For the text-containing cell, return its midpoint in (X, Y) coordinate format. 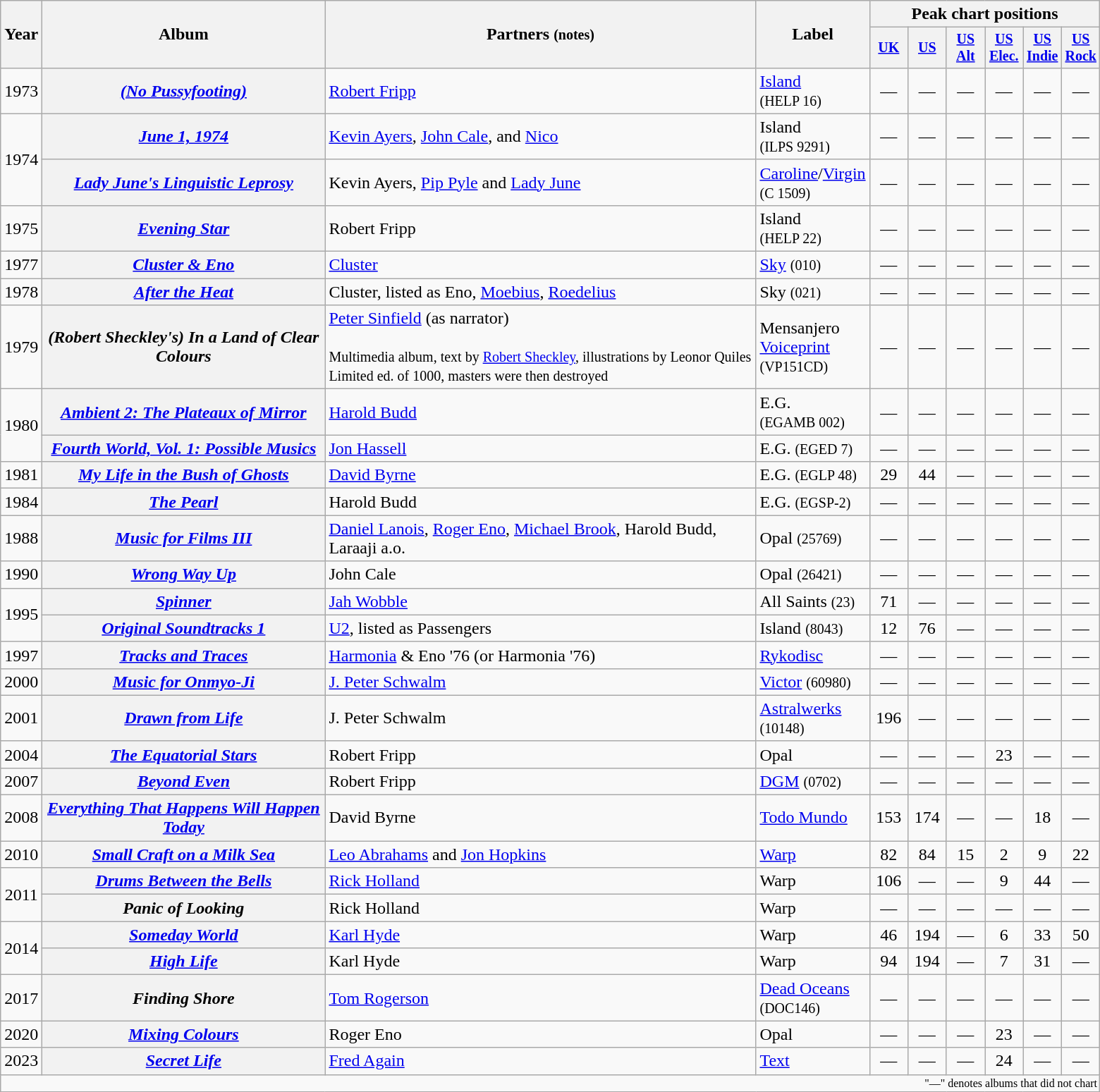
Harmonia & Eno '76 (or Harmonia '76) (540, 655)
106 (888, 881)
U2, listed as Passengers (540, 628)
USElec. (1004, 48)
Album (183, 35)
Small Craft on a Milk Sea (183, 854)
2011 (21, 895)
1997 (21, 655)
1975 (21, 228)
E.G. (EGSP-2) (812, 502)
Original Soundtracks 1 (183, 628)
196 (888, 718)
94 (888, 962)
Victor (60980) (812, 682)
1979 (21, 347)
2004 (21, 754)
1995 (21, 615)
E.G. (EGED 7) (812, 448)
Finding Shore (183, 998)
The Pearl (183, 502)
1973 (21, 90)
22 (1080, 854)
Everything That Happens Will Happen Today (183, 818)
Daniel Lanois, Roger Eno, Michael Brook, Harold Budd, Laraaji a.o. (540, 539)
Music for Onmyo-Ji (183, 682)
84 (927, 854)
24 (1004, 1061)
1990 (21, 575)
(Robert Sheckley's) In a Land of Clear Colours (183, 347)
All Saints (23) (812, 601)
The Equatorial Stars (183, 754)
Year (21, 35)
6 (1004, 935)
(No Pussyfooting) (183, 90)
Cluster & Eno (183, 265)
Caroline/Virgin (C 1509) (812, 182)
15 (965, 854)
High Life (183, 962)
Tracks and Traces (183, 655)
7 (1004, 962)
Dead Oceans (DOC146) (812, 998)
1977 (21, 265)
Roger Eno (540, 1034)
Kevin Ayers, John Cale, and Nico (540, 137)
Cluster (540, 265)
46 (888, 935)
Peak chart positions (984, 14)
Spinner (183, 601)
2020 (21, 1034)
31 (1042, 962)
1988 (21, 539)
"—" denotes albums that did not chart (550, 1083)
Leo Abrahams and Jon Hopkins (540, 854)
USAlt (965, 48)
1974 (21, 159)
Sky (010) (812, 265)
174 (927, 818)
DGM (0702) (812, 781)
76 (927, 628)
Rykodisc (812, 655)
Panic of Looking (183, 908)
2001 (21, 718)
1984 (21, 502)
Opal (26421) (812, 575)
Beyond Even (183, 781)
Kevin Ayers, Pip Pyle and Lady June (540, 182)
50 (1080, 935)
71 (888, 601)
Cluster, listed as Eno, Moebius, Roedelius (540, 292)
Wrong Way Up (183, 575)
Music for Films III (183, 539)
2023 (21, 1061)
82 (888, 854)
E.G. (EGAMB 002) (812, 412)
MensanjeroVoiceprint (VP151CD) (812, 347)
2000 (21, 682)
Island (ILPS 9291) (812, 137)
153 (888, 818)
After the Heat (183, 292)
Drums Between the Bells (183, 881)
Todo Mundo (812, 818)
Opal (25769) (812, 539)
1980 (21, 426)
E.G. (EGLP 48) (812, 475)
Fourth World, Vol. 1: Possible Musics (183, 448)
33 (1042, 935)
Partners (notes) (540, 35)
Drawn from Life (183, 718)
Someday World (183, 935)
June 1, 1974 (183, 137)
Lady June's Linguistic Leprosy (183, 182)
Jon Hassell (540, 448)
2010 (21, 854)
Jah Wobble (540, 601)
Evening Star (183, 228)
UK (888, 48)
US (927, 48)
USRock (1080, 48)
Ambient 2: The Plateaux of Mirror (183, 412)
12 (888, 628)
Tom Rogerson (540, 998)
Sky (021) (812, 292)
29 (888, 475)
18 (1042, 818)
Fred Again (540, 1061)
2014 (21, 948)
Text (812, 1061)
Island (8043) (812, 628)
Secret Life (183, 1061)
Mixing Colours (183, 1034)
2008 (21, 818)
2017 (21, 998)
2 (1004, 854)
Label (812, 35)
1981 (21, 475)
Astralwerks (10148) (812, 718)
Island (HELP 22) (812, 228)
Island (HELP 16) (812, 90)
My Life in the Bush of Ghosts (183, 475)
1978 (21, 292)
John Cale (540, 575)
2007 (21, 781)
USIndie (1042, 48)
